From the cell containing the given text, extract its center point as [x, y] coordinate. 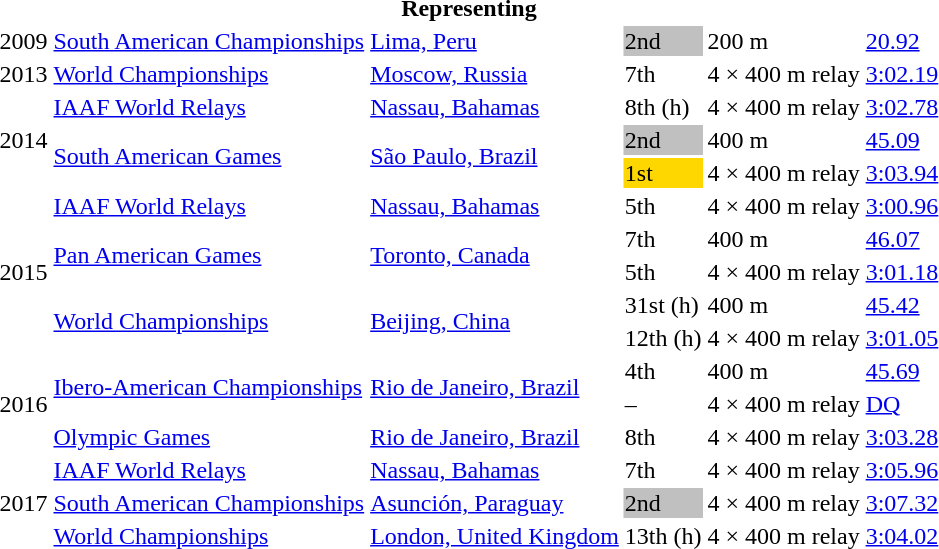
12th (h) [663, 338]
8th [663, 437]
Asunción, Paraguay [495, 503]
Lima, Peru [495, 41]
8th (h) [663, 107]
Ibero-American Championships [209, 388]
Toronto, Canada [495, 256]
Pan American Games [209, 256]
200 m [784, 41]
Olympic Games [209, 437]
South American Games [209, 156]
– [663, 404]
Moscow, Russia [495, 74]
1st [663, 173]
São Paulo, Brazil [495, 156]
4th [663, 371]
Beijing, China [495, 322]
31st (h) [663, 305]
